Search for the cell housing the specified text and yield its [x, y] center coordinate. 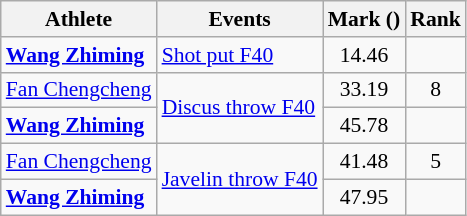
Mark () [364, 19]
Discus throw F40 [240, 108]
Athlete [79, 19]
Events [240, 19]
8 [436, 90]
14.46 [364, 55]
41.48 [364, 162]
Rank [436, 19]
45.78 [364, 126]
5 [436, 162]
Shot put F40 [240, 55]
Javelin throw F40 [240, 180]
47.95 [364, 197]
33.19 [364, 90]
